Search for the cell housing the specified text and yield its [x, y] center coordinate. 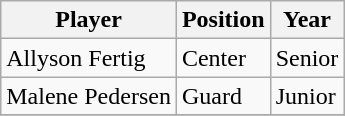
Senior [307, 58]
Guard [223, 96]
Malene Pedersen [89, 96]
Position [223, 20]
Junior [307, 96]
Player [89, 20]
Center [223, 58]
Year [307, 20]
Allyson Fertig [89, 58]
